Determine the (X, Y) coordinate at the center of the cell enclosing the given text.  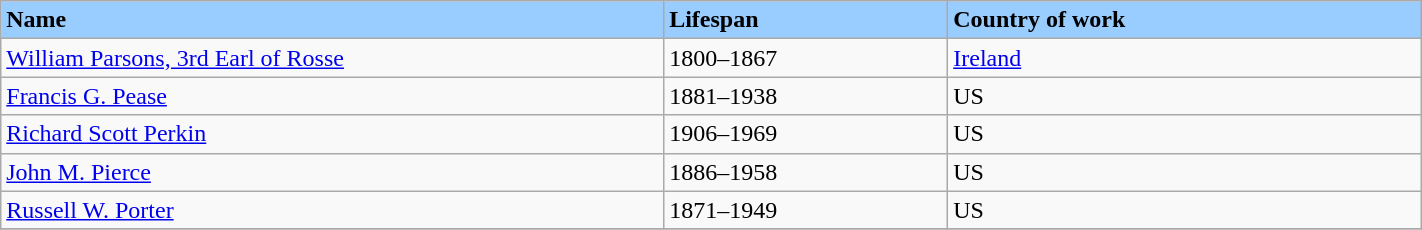
1800–1867 (806, 58)
William Parsons, 3rd Earl of Rosse (332, 58)
John M. Pierce (332, 172)
1886–1958 (806, 172)
Ireland (1185, 58)
Lifespan (806, 20)
Russell W. Porter (332, 210)
1906–1969 (806, 134)
Richard Scott Perkin (332, 134)
Francis G. Pease (332, 96)
Name (332, 20)
1881–1938 (806, 96)
Country of work (1185, 20)
1871–1949 (806, 210)
